Capture the cell that displays the provided text and extract its [x, y] central coordinate. 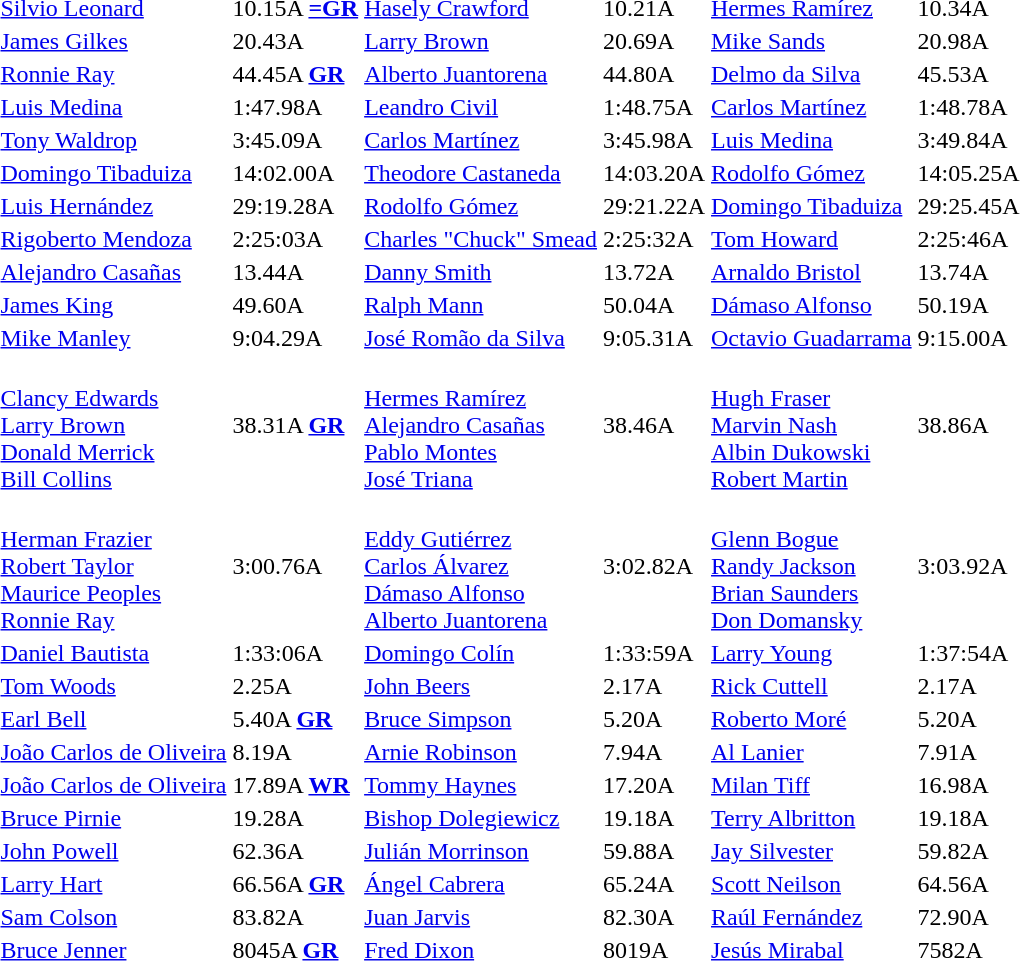
82.30A [654, 917]
Al Lanier [812, 752]
65.24A [654, 884]
2.25A [296, 686]
7.94A [654, 752]
49.60A [296, 305]
Ralph Mann [481, 305]
Tommy Haynes [481, 785]
Arnaldo Bristol [812, 272]
5.40A GR [296, 719]
José Romão da Silva [481, 338]
14:02.00A [296, 173]
20.69A [654, 41]
3:00.76A [296, 566]
Eddy GutiérrezCarlos ÁlvarezDámaso AlfonsoAlberto Juantorena [481, 566]
59.88A [654, 851]
Charles "Chuck" Smead [481, 239]
2.17A [654, 686]
20.43A [296, 41]
Julián Morrinson [481, 851]
John Beers [481, 686]
Delmo da Silva [812, 74]
1:33:59A [654, 653]
Bruce Simpson [481, 719]
83.82A [296, 917]
Raúl Fernández [812, 917]
2:25:32A [654, 239]
17.89A WR [296, 785]
Leandro Civil [481, 107]
13.72A [654, 272]
Juan Jarvis [481, 917]
Rick Cuttell [812, 686]
3:45.98A [654, 140]
19.18A [654, 818]
14:03.20A [654, 173]
Hugh FraserMarvin NashAlbin DukowskiRobert Martin [812, 425]
Larry Young [812, 653]
17.20A [654, 785]
Domingo Tibaduiza [812, 206]
Luis Medina [812, 140]
66.56A GR [296, 884]
9:04.29A [296, 338]
Glenn BogueRandy JacksonBrian SaundersDon Domansky [812, 566]
44.45A GR [296, 74]
62.36A [296, 851]
3:45.09A [296, 140]
Roberto Moré [812, 719]
2:25:03A [296, 239]
1:48.75A [654, 107]
8.19A [296, 752]
38.31A GR [296, 425]
29:21.22A [654, 206]
38.46A [654, 425]
13.44A [296, 272]
Dámaso Alfonso [812, 305]
Milan Tiff [812, 785]
9:05.31A [654, 338]
Alberto Juantorena [481, 74]
Scott Neilson [812, 884]
Jay Silvester [812, 851]
3:02.82A [654, 566]
Octavio Guadarrama [812, 338]
Ángel Cabrera [481, 884]
44.80A [654, 74]
1:47.98A [296, 107]
Theodore Castaneda [481, 173]
Larry Brown [481, 41]
Mike Sands [812, 41]
Arnie Robinson [481, 752]
50.04A [654, 305]
Hermes RamírezAlejandro CasañasPablo MontesJosé Triana [481, 425]
5.20A [654, 719]
Danny Smith [481, 272]
19.28A [296, 818]
Tom Howard [812, 239]
Bishop Dolegiewicz [481, 818]
1:33:06A [296, 653]
Terry Albritton [812, 818]
29:19.28A [296, 206]
Domingo Colín [481, 653]
